Search for the cell housing the specified text and yield its (x, y) center coordinate. 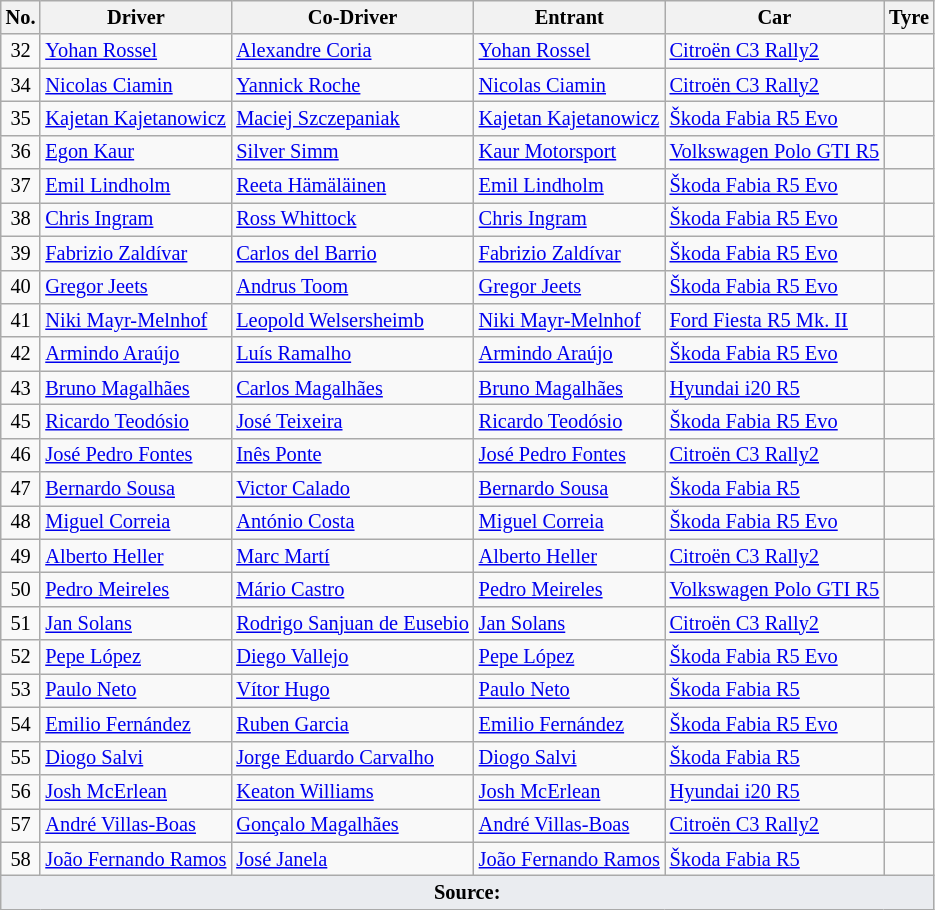
Keaton Williams (352, 791)
Gonçalo Magalhães (352, 825)
Maciej Szczepaniak (352, 118)
52 (21, 657)
Leopold Welsersheimb (352, 320)
37 (21, 186)
54 (21, 724)
50 (21, 589)
Driver (136, 17)
Co-Driver (352, 17)
57 (21, 825)
Mário Castro (352, 589)
Rodrigo Sanjuan de Eusebio (352, 623)
51 (21, 623)
43 (21, 388)
Carlos del Barrio (352, 253)
Car (774, 17)
Alexandre Coria (352, 51)
56 (21, 791)
Andrus Toom (352, 287)
48 (21, 522)
46 (21, 455)
55 (21, 758)
Kaur Motorsport (570, 152)
41 (21, 320)
Yannick Roche (352, 85)
38 (21, 219)
Vítor Hugo (352, 690)
Luís Ramalho (352, 354)
Entrant (570, 17)
José Teixeira (352, 421)
Inês Ponte (352, 455)
39 (21, 253)
Ford Fiesta R5 Mk. II (774, 320)
Source: (468, 892)
35 (21, 118)
No. (21, 17)
Victor Calado (352, 489)
36 (21, 152)
Ross Whittock (352, 219)
47 (21, 489)
49 (21, 556)
Egon Kaur (136, 152)
António Costa (352, 522)
José Janela (352, 859)
Ruben Garcia (352, 724)
Jorge Eduardo Carvalho (352, 758)
Carlos Magalhães (352, 388)
Marc Martí (352, 556)
42 (21, 354)
Silver Simm (352, 152)
34 (21, 85)
45 (21, 421)
Diego Vallejo (352, 657)
Tyre (909, 17)
32 (21, 51)
53 (21, 690)
58 (21, 859)
40 (21, 287)
Reeta Hämäläinen (352, 186)
